Provide the (X, Y) coordinate of the cell's center where the given text is located.  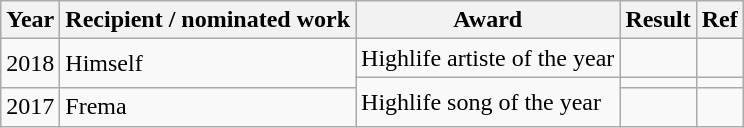
Recipient / nominated work (208, 20)
Highlife artiste of the year (488, 58)
2017 (30, 107)
Year (30, 20)
Award (488, 20)
Ref (720, 20)
Result (658, 20)
Highlife song of the year (488, 102)
Frema (208, 107)
Himself (208, 64)
2018 (30, 64)
